Search for the cell housing the specified text and yield its [X, Y] center coordinate. 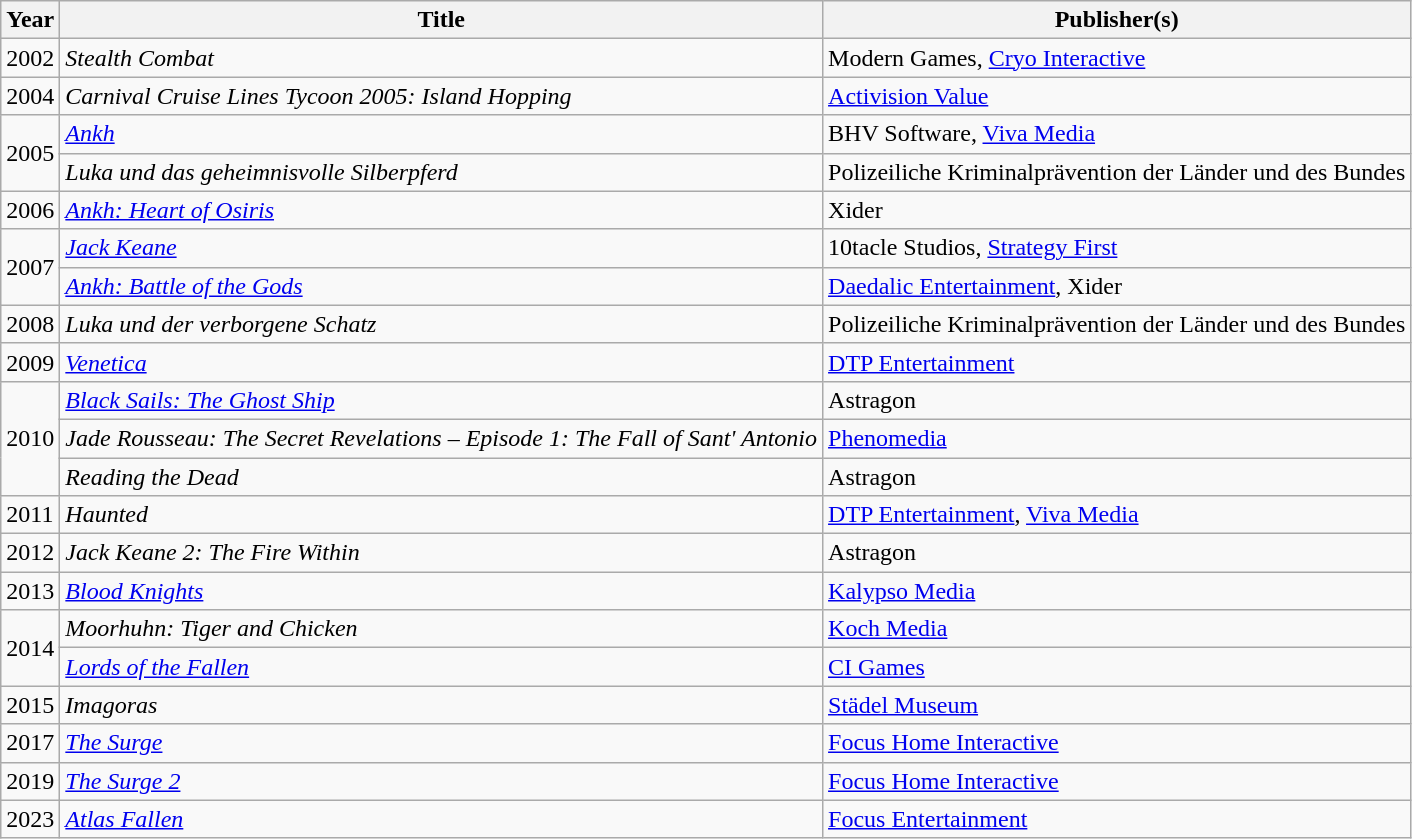
Ankh [442, 134]
2008 [30, 324]
Reading the Dead [442, 477]
Phenomedia [1117, 438]
2006 [30, 210]
DTP Entertainment, Viva Media [1117, 515]
2017 [30, 743]
Blood Knights [442, 591]
2010 [30, 438]
Black Sails: The Ghost Ship [442, 400]
2014 [30, 648]
BHV Software, Viva Media [1117, 134]
Jack Keane 2: The Fire Within [442, 553]
CI Games [1117, 667]
2019 [30, 781]
Title [442, 20]
Imagoras [442, 705]
Luka und das geheimnisvolle Silberpferd [442, 172]
DTP Entertainment [1117, 362]
Ankh: Battle of the Gods [442, 286]
Lords of the Fallen [442, 667]
Daedalic Entertainment, Xider [1117, 286]
Atlas Fallen [442, 819]
The Surge [442, 743]
Activision Value [1117, 96]
2023 [30, 819]
Moorhuhn: Tiger and Chicken [442, 629]
Jade Rousseau: The Secret Revelations – Episode 1: The Fall of Sant' Antonio [442, 438]
Xider [1117, 210]
2012 [30, 553]
Koch Media [1117, 629]
Year [30, 20]
2005 [30, 153]
2013 [30, 591]
Haunted [442, 515]
Carnival Cruise Lines Tycoon 2005: Island Hopping [442, 96]
2015 [30, 705]
Modern Games, Cryo Interactive [1117, 58]
Focus Entertainment [1117, 819]
Stealth Combat [442, 58]
2007 [30, 267]
2004 [30, 96]
Städel Museum [1117, 705]
Luka und der verborgene Schatz [442, 324]
Kalypso Media [1117, 591]
2002 [30, 58]
2009 [30, 362]
Jack Keane [442, 248]
Ankh: Heart of Osiris [442, 210]
2011 [30, 515]
Publisher(s) [1117, 20]
10tacle Studios, Strategy First [1117, 248]
Venetica [442, 362]
The Surge 2 [442, 781]
